Return the (x, y) coordinate for the center point of the cell that contains the specified text.  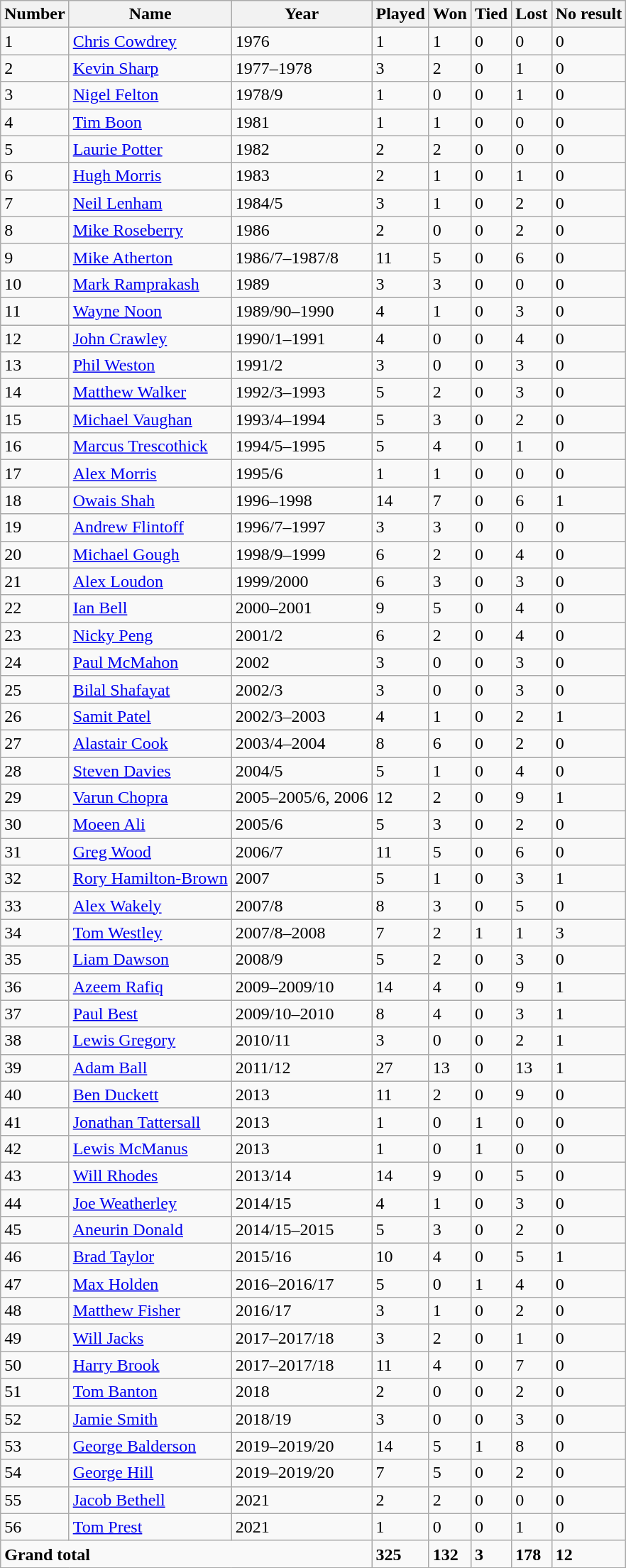
2009–2009/10 (302, 987)
Matthew Walker (150, 393)
Ben Duckett (150, 1095)
32 (35, 879)
39 (35, 1068)
Varun Chopra (150, 798)
24 (35, 662)
33 (35, 906)
2010/11 (302, 1041)
15 (35, 420)
Kevin Sharp (150, 68)
Wayne Noon (150, 311)
Joe Weatherley (150, 1203)
Mike Roseberry (150, 230)
1978/9 (302, 95)
Alastair Cook (150, 743)
1996/7–1997 (302, 527)
22 (35, 608)
2011/12 (302, 1068)
Number (35, 14)
Jonathan Tattersall (150, 1122)
Alex Wakely (150, 906)
325 (400, 1554)
Ian Bell (150, 608)
George Hill (150, 1473)
2016–2016/17 (302, 1284)
2003/4–2004 (302, 743)
34 (35, 933)
Nigel Felton (150, 95)
36 (35, 987)
1986/7–1987/8 (302, 257)
2013/14 (302, 1175)
Greg Wood (150, 852)
1991/2 (302, 366)
25 (35, 689)
45 (35, 1230)
2001/2 (302, 635)
51 (35, 1392)
Alex Loudon (150, 581)
1994/5–1995 (302, 446)
No result (589, 14)
Rory Hamilton-Brown (150, 879)
41 (35, 1122)
Hugh Morris (150, 176)
Lewis Gregory (150, 1041)
1981 (302, 122)
Harry Brook (150, 1365)
Tom Prest (150, 1527)
1993/4–1994 (302, 420)
Mark Ramprakash (150, 284)
53 (35, 1446)
1999/2000 (302, 581)
Owais Shah (150, 500)
John Crawley (150, 339)
2015/16 (302, 1257)
Bilal Shafayat (150, 689)
1983 (302, 176)
2018/19 (302, 1419)
2000–2001 (302, 608)
18 (35, 500)
1976 (302, 41)
2005/6 (302, 825)
Marcus Trescothick (150, 446)
Matthew Fisher (150, 1311)
Michael Vaughan (150, 420)
132 (450, 1554)
Will Rhodes (150, 1175)
44 (35, 1203)
Mike Atherton (150, 257)
2008/9 (302, 960)
56 (35, 1527)
21 (35, 581)
Jamie Smith (150, 1419)
Samit Patel (150, 716)
1996–1998 (302, 500)
Andrew Flintoff (150, 527)
2014/15–2015 (302, 1230)
2002 (302, 662)
2007 (302, 879)
2009/10–2010 (302, 1014)
Tom Westley (150, 933)
1990/1–1991 (302, 339)
50 (35, 1365)
Tom Banton (150, 1392)
2007/8–2008 (302, 933)
Aneurin Donald (150, 1230)
52 (35, 1419)
17 (35, 473)
1984/5 (302, 203)
Max Holden (150, 1284)
49 (35, 1338)
30 (35, 825)
55 (35, 1500)
Moeen Ali (150, 825)
1989 (302, 284)
Will Jacks (150, 1338)
Lost (532, 14)
1998/9–1999 (302, 554)
29 (35, 798)
Lewis McManus (150, 1148)
1982 (302, 149)
2002/3 (302, 689)
2002/3–2003 (302, 716)
Chris Cowdrey (150, 41)
37 (35, 1014)
Steven Davies (150, 770)
28 (35, 770)
1989/90–1990 (302, 311)
1986 (302, 230)
35 (35, 960)
2006/7 (302, 852)
Alex Morris (150, 473)
178 (532, 1554)
20 (35, 554)
23 (35, 635)
43 (35, 1175)
Laurie Potter (150, 149)
19 (35, 527)
54 (35, 1473)
George Balderson (150, 1446)
Phil Weston (150, 366)
Tim Boon (150, 122)
Azeem Rafiq (150, 987)
Michael Gough (150, 554)
Won (450, 14)
2014/15 (302, 1203)
Nicky Peng (150, 635)
42 (35, 1148)
46 (35, 1257)
Played (400, 14)
48 (35, 1311)
47 (35, 1284)
Name (150, 14)
2018 (302, 1392)
Year (302, 14)
16 (35, 446)
2007/8 (302, 906)
Paul McMahon (150, 662)
1995/6 (302, 473)
2005–2005/6, 2006 (302, 798)
Neil Lenham (150, 203)
2016/17 (302, 1311)
40 (35, 1095)
Jacob Bethell (150, 1500)
1992/3–1993 (302, 393)
1977–1978 (302, 68)
Tied (491, 14)
2004/5 (302, 770)
Brad Taylor (150, 1257)
26 (35, 716)
Adam Ball (150, 1068)
Liam Dawson (150, 960)
31 (35, 852)
Paul Best (150, 1014)
Grand total (186, 1554)
38 (35, 1041)
